Pinpoint the cell where the given text exists, returning its (X, Y) midpoint coordinate. 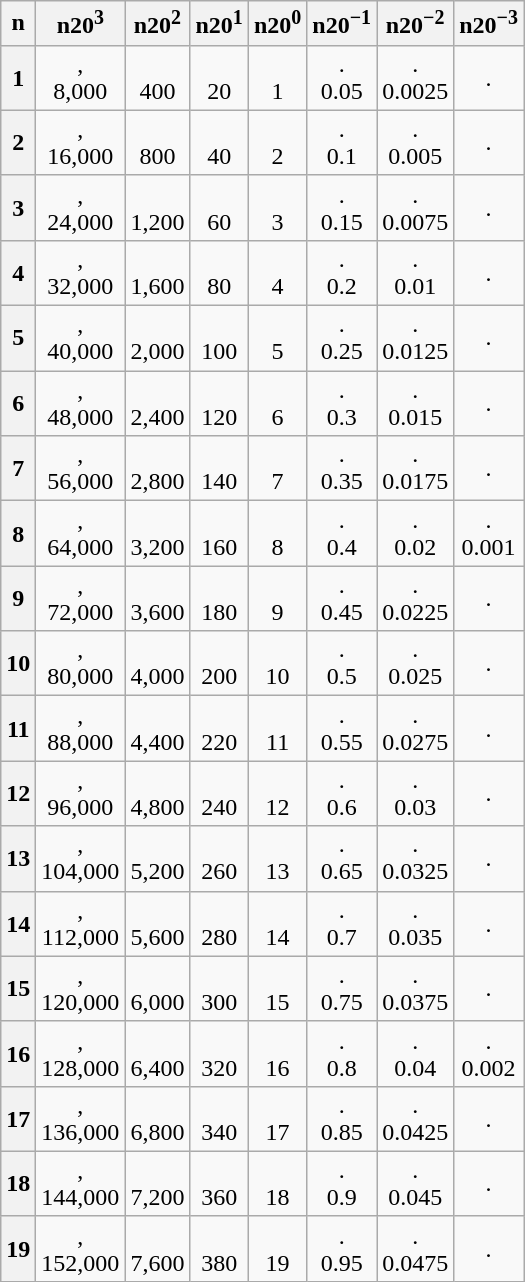
800 (158, 142)
n20−2 (416, 24)
,96,000 (80, 794)
4,000 (158, 664)
.0.0325 (416, 858)
.0.0375 (416, 988)
.0.015 (416, 404)
160 (219, 534)
.0.0125 (416, 338)
7,200 (158, 1184)
.0.0075 (416, 208)
,128,000 (80, 1054)
400 (158, 78)
,104,000 (80, 858)
.0.001 (489, 534)
320 (219, 1054)
240 (219, 794)
.0.9 (342, 1184)
.0.0475 (416, 1248)
.0.02 (416, 534)
5,200 (158, 858)
100 (219, 338)
.0.25 (342, 338)
60 (219, 208)
6,400 (158, 1054)
,32,000 (80, 272)
,16,000 (80, 142)
,136,000 (80, 1118)
360 (219, 1184)
.0.0025 (416, 78)
2,800 (158, 468)
n203 (80, 24)
,56,000 (80, 468)
,8,000 (80, 78)
.0.45 (342, 598)
,120,000 (80, 988)
.0.1 (342, 142)
.0.005 (416, 142)
1,200 (158, 208)
4,400 (158, 728)
n202 (158, 24)
80 (219, 272)
180 (219, 598)
200 (219, 664)
5,600 (158, 924)
.0.95 (342, 1248)
120 (219, 404)
.0.002 (489, 1054)
1,600 (158, 272)
7,600 (158, 1248)
2,400 (158, 404)
.0.85 (342, 1118)
.0.03 (416, 794)
,88,000 (80, 728)
.0.0275 (416, 728)
3,200 (158, 534)
,152,000 (80, 1248)
n20−1 (342, 24)
20 (219, 78)
.0.05 (342, 78)
,48,000 (80, 404)
,72,000 (80, 598)
.0.7 (342, 924)
40 (219, 142)
220 (219, 728)
300 (219, 988)
,40,000 (80, 338)
6,000 (158, 988)
380 (219, 1248)
.0.65 (342, 858)
3,600 (158, 598)
n201 (219, 24)
.0.2 (342, 272)
.0.0225 (416, 598)
.0.0425 (416, 1118)
.0.15 (342, 208)
.0.3 (342, 404)
,80,000 (80, 664)
.0.01 (416, 272)
.0.55 (342, 728)
.0.35 (342, 468)
.0.6 (342, 794)
.0.04 (416, 1054)
n (18, 24)
.0.75 (342, 988)
n200 (277, 24)
2,000 (158, 338)
.0.4 (342, 534)
280 (219, 924)
.0.8 (342, 1054)
.0.045 (416, 1184)
n20−3 (489, 24)
,64,000 (80, 534)
,24,000 (80, 208)
4,800 (158, 794)
.0.0175 (416, 468)
.0.5 (342, 664)
.0.035 (416, 924)
6,800 (158, 1118)
260 (219, 858)
.0.025 (416, 664)
,112,000 (80, 924)
,144,000 (80, 1184)
340 (219, 1118)
140 (219, 468)
